Provide the [X, Y] coordinate of the cell's center where the given text is located.  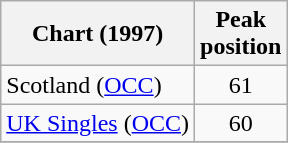
Chart (1997) [98, 34]
Scotland (OCC) [98, 85]
UK Singles (OCC) [98, 123]
60 [241, 123]
61 [241, 85]
Peakposition [241, 34]
